Pinpoint the cell where the given text exists, returning its (X, Y) midpoint coordinate. 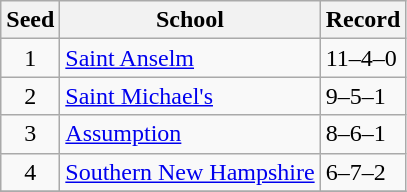
Record (363, 20)
6–7–2 (363, 172)
3 (30, 134)
9–5–1 (363, 96)
1 (30, 58)
Southern New Hampshire (190, 172)
Saint Anselm (190, 58)
2 (30, 96)
Saint Michael's (190, 96)
4 (30, 172)
8–6–1 (363, 134)
11–4–0 (363, 58)
Seed (30, 20)
School (190, 20)
Assumption (190, 134)
